From the cell containing the given text, extract its center point as (x, y) coordinate. 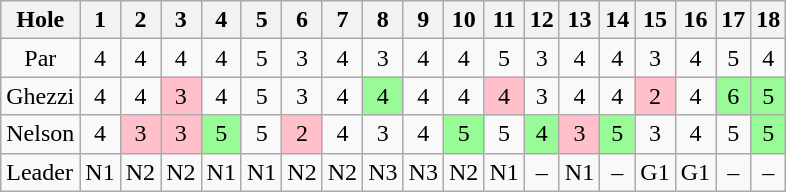
Par (40, 58)
11 (504, 20)
1 (100, 20)
Hole (40, 20)
Ghezzi (40, 96)
7 (342, 20)
Leader (40, 172)
16 (695, 20)
12 (542, 20)
18 (768, 20)
Nelson (40, 134)
10 (463, 20)
15 (655, 20)
13 (579, 20)
8 (383, 20)
17 (734, 20)
9 (423, 20)
14 (618, 20)
